Determine the [X, Y] coordinate at the center of the cell enclosing the given text.  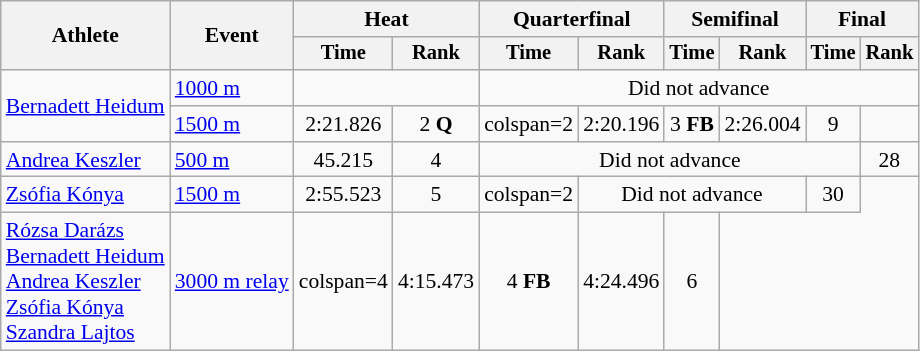
28 [890, 160]
45.215 [344, 160]
4 [436, 160]
2:21.826 [344, 124]
Quarterfinal [572, 19]
2 Q [436, 124]
Andrea Keszler [86, 160]
500 m [232, 160]
9 [834, 124]
1000 m [232, 88]
Athlete [86, 36]
Event [232, 36]
Rózsa DarázsBernadett HeidumAndrea KeszlerZsófia KónyaSzandra Lajtos [86, 282]
3 FB [692, 124]
2:55.523 [344, 195]
4 FB [528, 282]
2:26.004 [762, 124]
30 [834, 195]
Final [862, 19]
2:20.196 [621, 124]
Heat [386, 19]
Semifinal [734, 19]
4:15.473 [436, 282]
colspan=4 [344, 282]
Zsófia Kónya [86, 195]
Bernadett Heidum [86, 106]
5 [436, 195]
4:24.496 [621, 282]
3000 m relay [232, 282]
6 [692, 282]
